Locate the cell with the specified text and output its (X, Y) center coordinate. 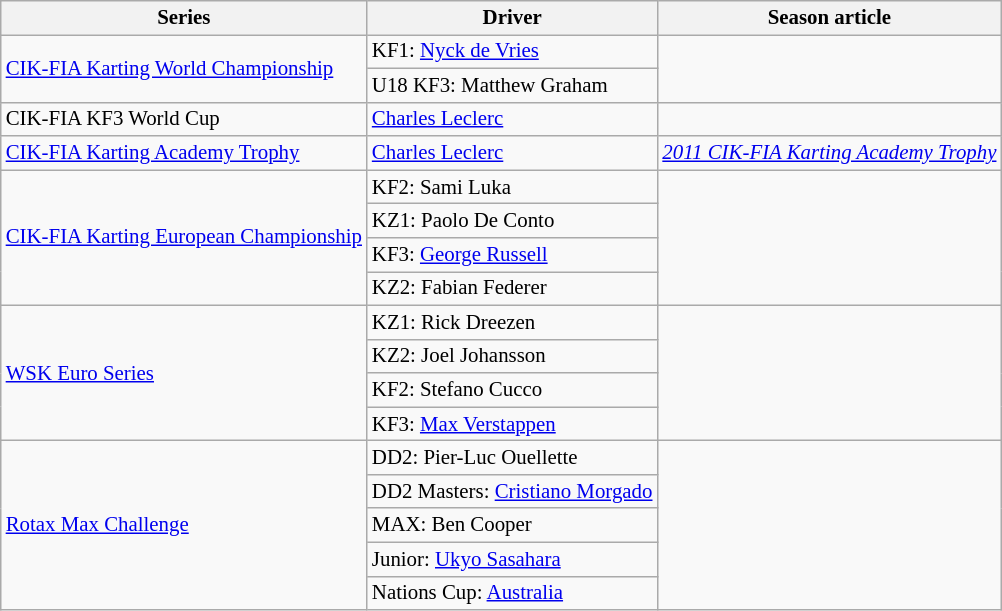
CIK-FIA Karting Academy Trophy (184, 153)
KF1: Nyck de Vries (512, 51)
Junior: Ukyo Sasahara (512, 559)
2011 CIK-FIA Karting Academy Trophy (829, 153)
CIK-FIA KF3 World Cup (184, 119)
WSK Euro Series (184, 372)
KZ1: Paolo De Conto (512, 221)
KZ1: Rick Dreezen (512, 322)
CIK-FIA Karting World Championship (184, 68)
CIK-FIA Karting European Championship (184, 238)
KF3: George Russell (512, 255)
KZ2: Joel Johansson (512, 356)
Season article (829, 18)
KF2: Sami Luka (512, 187)
Driver (512, 18)
KZ2: Fabian Federer (512, 288)
MAX: Ben Cooper (512, 525)
KF2: Stefano Cucco (512, 390)
DD2 Masters: Cristiano Morgado (512, 491)
Rotax Max Challenge (184, 526)
KF3: Max Verstappen (512, 424)
U18 KF3: Matthew Graham (512, 85)
Series (184, 18)
Nations Cup: Australia (512, 593)
DD2: Pier-Luc Ouellette (512, 458)
